Extract the (x, y) coordinate from the center of the cell holding the provided text.  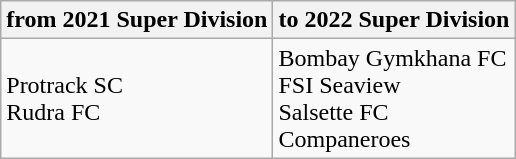
Protrack SCRudra FC (137, 98)
from 2021 Super Division (137, 20)
to 2022 Super Division (394, 20)
Bombay Gymkhana FCFSI SeaviewSalsette FCCompaneroes (394, 98)
